Extract the (x, y) coordinate from the center of the cell holding the provided text.  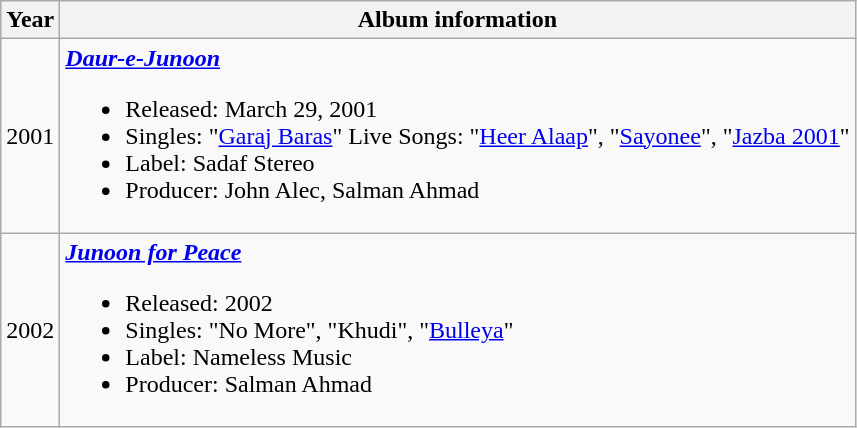
2002 (30, 330)
Year (30, 20)
Album information (458, 20)
2001 (30, 136)
Junoon for PeaceReleased: 2002Singles: "No More", "Khudi", "Bulleya"Label: Nameless MusicProducer: Salman Ahmad (458, 330)
